Return [x, y] of the center of cell containing provided text 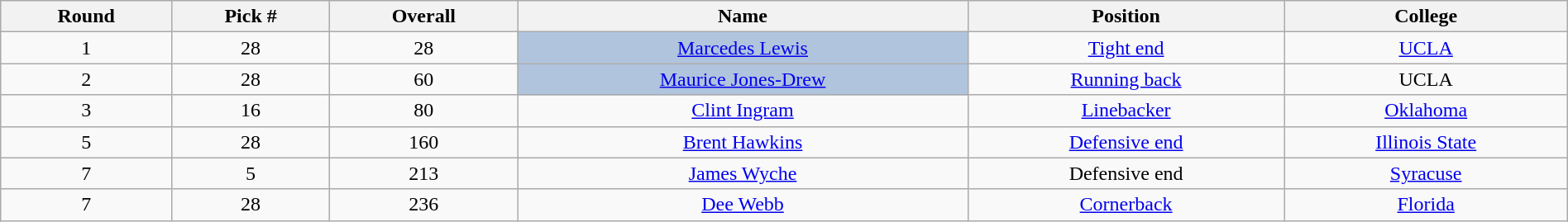
1 [86, 48]
Oklahoma [1426, 111]
Name [743, 17]
Brent Hawkins [743, 142]
College [1426, 17]
Syracuse [1426, 173]
236 [423, 205]
Position [1126, 17]
Tight end [1126, 48]
Illinois State [1426, 142]
Cornerback [1126, 205]
Marcedes Lewis [743, 48]
16 [251, 111]
Round [86, 17]
Overall [423, 17]
80 [423, 111]
Pick # [251, 17]
Clint Ingram [743, 111]
2 [86, 79]
Dee Webb [743, 205]
Linebacker [1126, 111]
Florida [1426, 205]
Maurice Jones-Drew [743, 79]
James Wyche [743, 173]
60 [423, 79]
Running back [1126, 79]
213 [423, 173]
3 [86, 111]
160 [423, 142]
